Search for the cell housing the specified text and yield its (x, y) center coordinate. 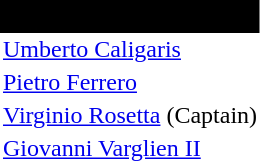
Umberto Caligaris (130, 50)
Defenders (130, 16)
Virginio Rosetta (Captain) (130, 116)
Pietro Ferrero (130, 82)
